Identify which cell holds the provided text, then report its [X, Y] central coordinate. 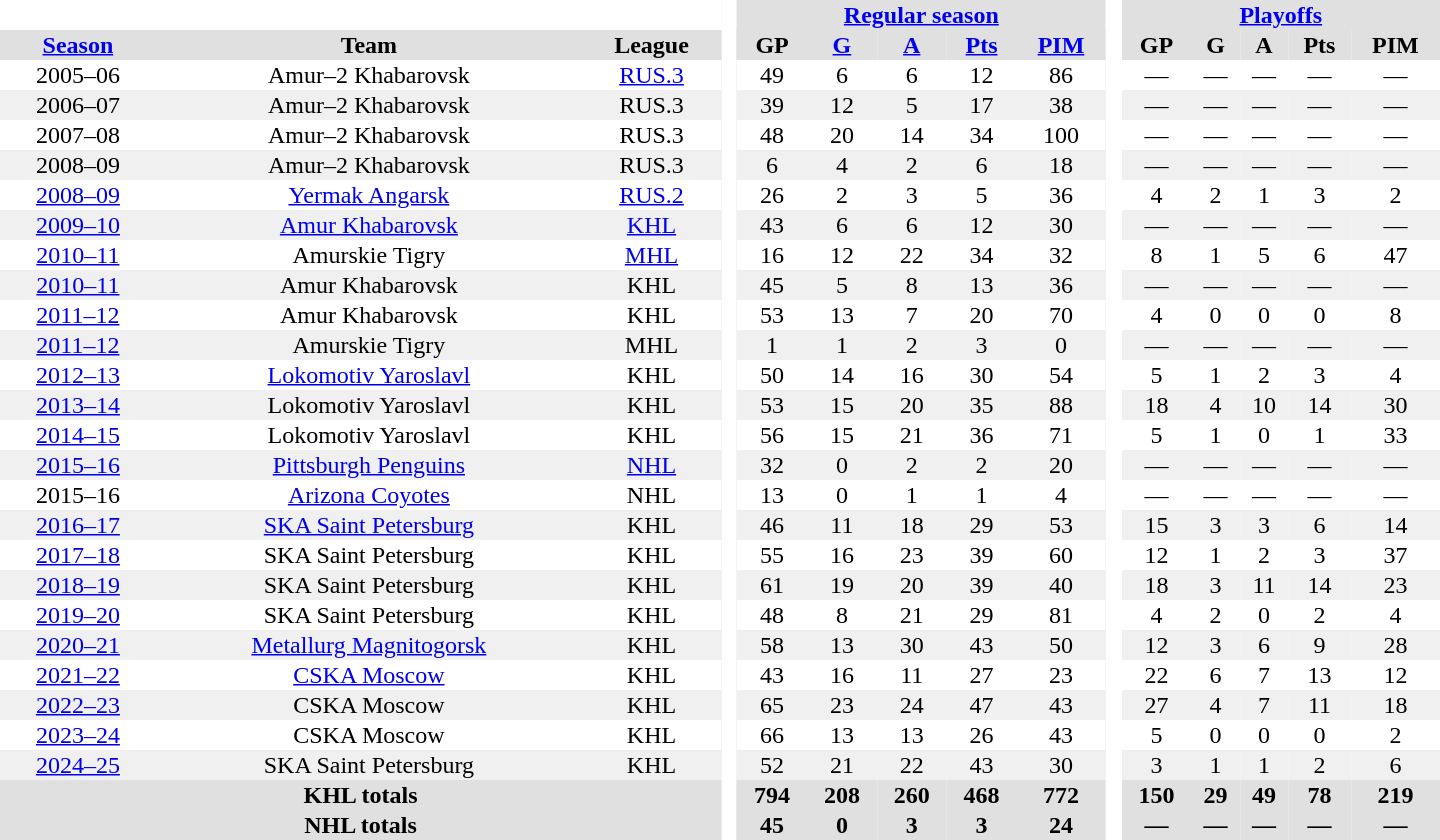
Pittsburgh Penguins [369, 465]
2022–23 [78, 705]
61 [772, 585]
2017–18 [78, 555]
150 [1157, 795]
Metallurg Magnitogorsk [369, 645]
81 [1062, 615]
100 [1062, 135]
2005–06 [78, 75]
86 [1062, 75]
10 [1264, 405]
17 [982, 105]
46 [772, 525]
37 [1396, 555]
40 [1062, 585]
2019–20 [78, 615]
260 [912, 795]
2024–25 [78, 765]
468 [982, 795]
54 [1062, 375]
19 [842, 585]
2013–14 [78, 405]
794 [772, 795]
2018–19 [78, 585]
9 [1320, 645]
56 [772, 435]
RUS.2 [652, 195]
772 [1062, 795]
2009–10 [78, 225]
2012–13 [78, 375]
League [652, 45]
Regular season [921, 15]
35 [982, 405]
88 [1062, 405]
Playoffs [1281, 15]
52 [772, 765]
KHL totals [360, 795]
Season [78, 45]
28 [1396, 645]
60 [1062, 555]
2014–15 [78, 435]
66 [772, 735]
2020–21 [78, 645]
38 [1062, 105]
Team [369, 45]
78 [1320, 795]
2007–08 [78, 135]
58 [772, 645]
Yermak Angarsk [369, 195]
70 [1062, 315]
2023–24 [78, 735]
Arizona Coyotes [369, 495]
65 [772, 705]
NHL totals [360, 825]
71 [1062, 435]
2021–22 [78, 675]
55 [772, 555]
208 [842, 795]
2006–07 [78, 105]
2016–17 [78, 525]
219 [1396, 795]
33 [1396, 435]
